Scan for the cell matching the given text and deliver its [X, Y] coordinate at center. 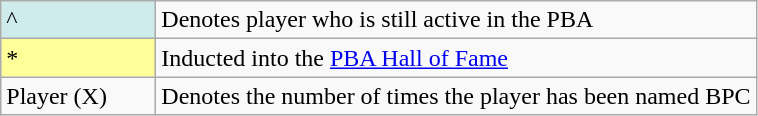
Player (X) [78, 96]
^ [78, 20]
Inducted into the PBA Hall of Fame [456, 58]
Denotes player who is still active in the PBA [456, 20]
* [78, 58]
Denotes the number of times the player has been named BPC [456, 96]
